For the text-containing cell, return its midpoint in [X, Y] coordinate format. 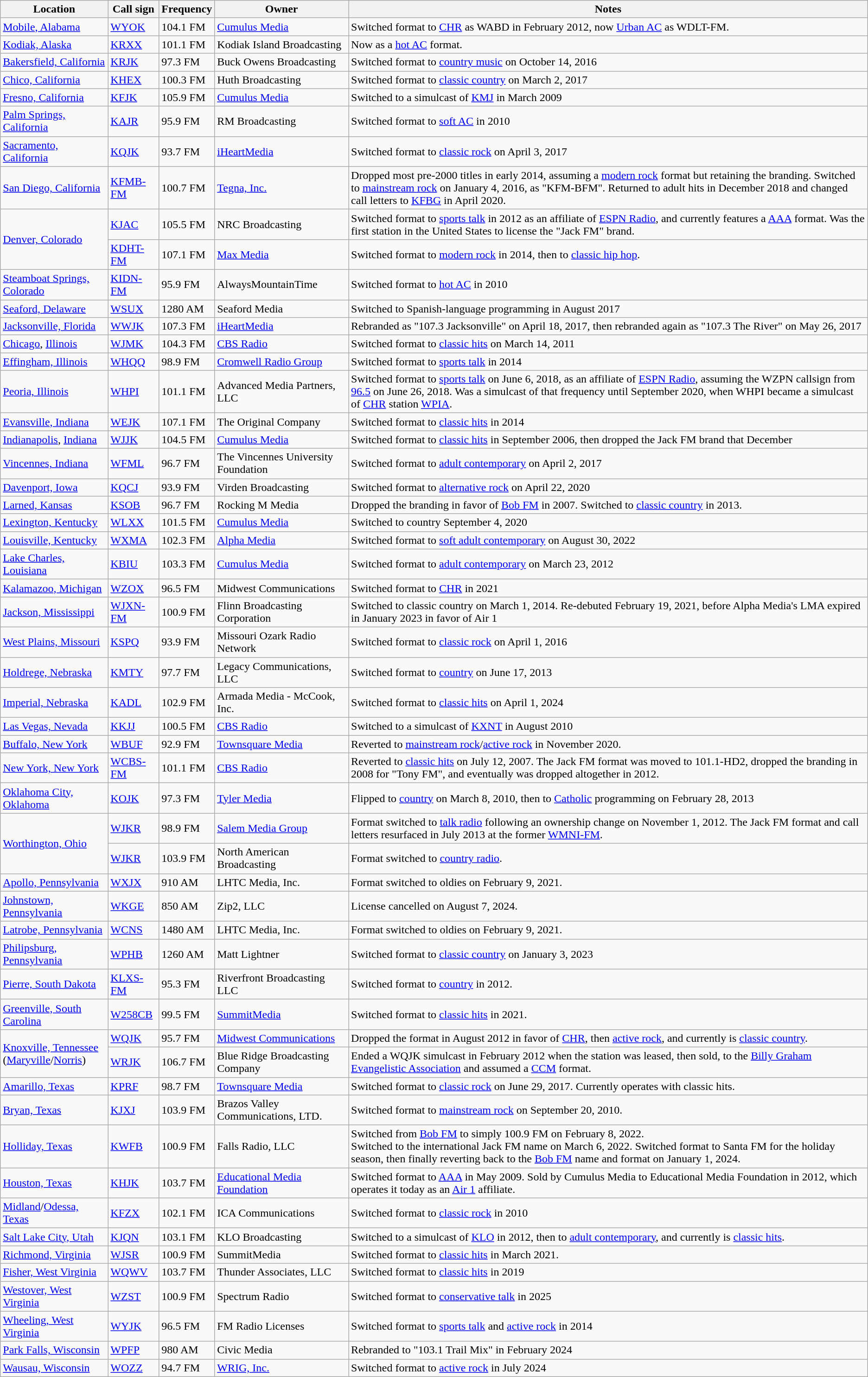
Blue Ridge Broadcasting Company [282, 1062]
100.3 FM [187, 80]
Salem Media Group [282, 828]
Switched format to AAA in May 2009. Sold by Cumulus Media to Educational Media Foundation in 2012, which operates it today as an Air 1 affiliate. [608, 1183]
WJMK [134, 344]
Holdrege, Nebraska [54, 672]
AlwaysMountainTime [282, 285]
102.3 FM [187, 540]
The Vincennes University Foundation [282, 464]
Peoria, Illinois [54, 392]
Rebranded to "103.1 Trail Mix" in February 2024 [608, 1350]
Switched format to adult contemporary on March 23, 2012 [608, 564]
Larned, Kansas [54, 505]
Switched format to soft AC in 2010 [608, 121]
95.3 FM [187, 984]
Spectrum Radio [282, 1296]
Brazos Valley Communications, LTD. [282, 1110]
KWFB [134, 1147]
Las Vegas, Nevada [54, 727]
Switched format to classic hits in September 2006, then dropped the Jack FM brand that December [608, 440]
Now as a hot AC format. [608, 45]
910 AM [187, 882]
Switched format to hot AC in 2010 [608, 285]
KHJK [134, 1183]
Format switched to country radio. [608, 859]
Lexington, Kentucky [54, 523]
94.7 FM [187, 1368]
Cromwell Radio Group [282, 362]
Salt Lake City, Utah [54, 1237]
Buffalo, New York [54, 744]
Jacksonville, Florida [54, 326]
Johnstown, Pennsylvania [54, 906]
WHQQ [134, 362]
105.5 FM [187, 224]
Riverfront Broadcasting LLC [282, 984]
Switched to Spanish-language programming in August 2017 [608, 308]
ICA Communications [282, 1213]
Legacy Communications, LLC [282, 672]
KPRF [134, 1086]
Switched to a simulcast of KMJ in March 2009 [608, 97]
Evansville, Indiana [54, 422]
Kodiak, Alaska [54, 45]
WJSR [134, 1255]
Tyler Media [282, 798]
Owner [282, 9]
Holliday, Texas [54, 1147]
KSOB [134, 505]
99.5 FM [187, 1014]
Palm Springs, California [54, 121]
Switched format to sports talk in 2014 [608, 362]
105.9 FM [187, 97]
KMTY [134, 672]
103.1 FM [187, 1237]
Switched format to conservative talk in 2025 [608, 1296]
Call sign [134, 9]
KJQN [134, 1237]
WJXN-FM [134, 612]
Midland/Odessa, Texas [54, 1213]
Chicago, Illinois [54, 344]
WYJK [134, 1326]
Switched format to active rock in July 2024 [608, 1368]
Buck Owens Broadcasting [282, 62]
WXMA [134, 540]
WXJX [134, 882]
WOZZ [134, 1368]
West Plains, Missouri [54, 642]
100.7 FM [187, 188]
Max Media [282, 254]
WEJK [134, 422]
1480 AM [187, 930]
WQJK [134, 1038]
Fisher, West Virginia [54, 1272]
Lake Charles, Louisiana [54, 564]
WFML [134, 464]
Rebranded as "107.3 Jacksonville" on April 18, 2017, then rebranded again as "107.3 The River" on May 26, 2017 [608, 326]
FM Radio Licenses [282, 1326]
103.3 FM [187, 564]
WHPI [134, 392]
North American Broadcasting [282, 859]
98.7 FM [187, 1086]
WPHB [134, 954]
Kodiak Island Broadcasting [282, 45]
Apollo, Pennsylvania [54, 882]
92.9 FM [187, 744]
WQWV [134, 1272]
107.3 FM [187, 326]
Chico, California [54, 80]
Dropped the branding in favor of Bob FM in 2007. Switched to classic country in 2013. [608, 505]
Switched format to classic hits in March 2021. [608, 1255]
102.1 FM [187, 1213]
New York, New York [54, 768]
Bryan, Texas [54, 1110]
Switched format to classic hits on March 14, 2011 [608, 344]
Greenville, South Carolina [54, 1014]
Seaford, Delaware [54, 308]
KJXJ [134, 1110]
1260 AM [187, 954]
Missouri Ozark Radio Network [282, 642]
KADL [134, 703]
KJAC [134, 224]
The Original Company [282, 422]
W258CB [134, 1014]
Thunder Associates, LLC [282, 1272]
Louisville, Kentucky [54, 540]
Effingham, Illinois [54, 362]
Wausau, Wisconsin [54, 1368]
Seaford Media [282, 308]
KSPQ [134, 642]
100.5 FM [187, 727]
KFZX [134, 1213]
850 AM [187, 906]
Switched format to adult contemporary on April 2, 2017 [608, 464]
Switched format to classic hits in 2014 [608, 422]
104.3 FM [187, 344]
106.7 FM [187, 1062]
KDHT-FM [134, 254]
License cancelled on August 7, 2024. [608, 906]
Switched format to modern rock in 2014, then to classic hip hop. [608, 254]
KKJJ [134, 727]
NRC Broadcasting [282, 224]
Dropped the format in August 2012 in favor of CHR, then active rock, and currently is classic country. [608, 1038]
Switched format to classic country on January 3, 2023 [608, 954]
93.7 FM [187, 151]
Huth Broadcasting [282, 80]
102.9 FM [187, 703]
KHEX [134, 80]
Denver, Colorado [54, 239]
WYOK [134, 27]
Mobile, Alabama [54, 27]
Virden Broadcasting [282, 487]
Switched format to classic rock in 2010 [608, 1213]
Switched format to classic hits on April 1, 2024 [608, 703]
Switched format to alternative rock on April 22, 2020 [608, 487]
WSUX [134, 308]
Switched format to mainstream rock on September 20, 2010. [608, 1110]
Location [54, 9]
Philipsburg, Pennsylvania [54, 954]
Knoxville, Tennessee(Maryville/Norris) [54, 1053]
Switched format to CHR in 2021 [608, 588]
Switched format to country in 2012. [608, 984]
Switched to a simulcast of KXNT in August 2010 [608, 727]
Switched format to classic rock on June 29, 2017. Currently operates with classic hits. [608, 1086]
Civic Media [282, 1350]
Zip2, LLC [282, 906]
Wheeling, West Virginia [54, 1326]
Rocking M Media [282, 505]
WKGE [134, 906]
KRJK [134, 62]
Switched format to classic country on March 2, 2017 [608, 80]
Switched format to sports talk and active rock in 2014 [608, 1326]
San Diego, California [54, 188]
Switched format to classic hits in 2021. [608, 1014]
Switched to country September 4, 2020 [608, 523]
Sacramento, California [54, 151]
101.5 FM [187, 523]
WZST [134, 1296]
WLXX [134, 523]
Switched format to CHR as WABD in February 2012, now Urban AC as WDLT-FM. [608, 27]
Switched format to classic rock on April 1, 2016 [608, 642]
WCBS-FM [134, 768]
Switched format to soft adult contemporary on August 30, 2022 [608, 540]
Richmond, Virginia [54, 1255]
Educational Media Foundation [282, 1183]
Park Falls, Wisconsin [54, 1350]
KFJK [134, 97]
Imperial, Nebraska [54, 703]
Vincennes, Indiana [54, 464]
Advanced Media Partners, LLC [282, 392]
Switched to a simulcast of KLO in 2012, then to adult contemporary, and currently is classic hits. [608, 1237]
Flinn Broadcasting Corporation [282, 612]
104.5 FM [187, 440]
Armada Media - McCook, Inc. [282, 703]
1280 AM [187, 308]
Switched format to classic hits in 2019 [608, 1272]
Frequency [187, 9]
WWJK [134, 326]
KAJR [134, 121]
WBUF [134, 744]
Alpha Media [282, 540]
Switched format to country music on October 14, 2016 [608, 62]
104.1 FM [187, 27]
Westover, West Virginia [54, 1296]
Bakersfield, California [54, 62]
WZOX [134, 588]
Notes [608, 9]
Matt Lightner [282, 954]
Indianapolis, Indiana [54, 440]
WCNS [134, 930]
Switched to classic country on March 1, 2014. Re-debuted February 19, 2021, before Alpha Media's LMA expired in January 2023 in favor of Air 1 [608, 612]
Switched format to country on June 17, 2013 [608, 672]
Worthington, Ohio [54, 843]
Houston, Texas [54, 1183]
Kalamazoo, Michigan [54, 588]
WRIG, Inc. [282, 1368]
KRXX [134, 45]
Reverted to mainstream rock/active rock in November 2020. [608, 744]
Pierre, South Dakota [54, 984]
Oklahoma City, Oklahoma [54, 798]
Amarillo, Texas [54, 1086]
KFMB-FM [134, 188]
KQCJ [134, 487]
Falls Radio, LLC [282, 1147]
Latrobe, Pennsylvania [54, 930]
KOJK [134, 798]
Jackson, Mississippi [54, 612]
Flipped to country on March 8, 2010, then to Catholic programming on February 28, 2013 [608, 798]
WPFP [134, 1350]
KQJK [134, 151]
KLO Broadcasting [282, 1237]
95.7 FM [187, 1038]
980 AM [187, 1350]
Switched format to classic rock on April 3, 2017 [608, 151]
KBIU [134, 564]
KIDN-FM [134, 285]
Fresno, California [54, 97]
Steamboat Springs, Colorado [54, 285]
RM Broadcasting [282, 121]
WRJK [134, 1062]
97.7 FM [187, 672]
WJJK [134, 440]
Davenport, Iowa [54, 487]
Tegna, Inc. [282, 188]
KLXS-FM [134, 984]
